Search for the cell housing the specified text and yield its [x, y] center coordinate. 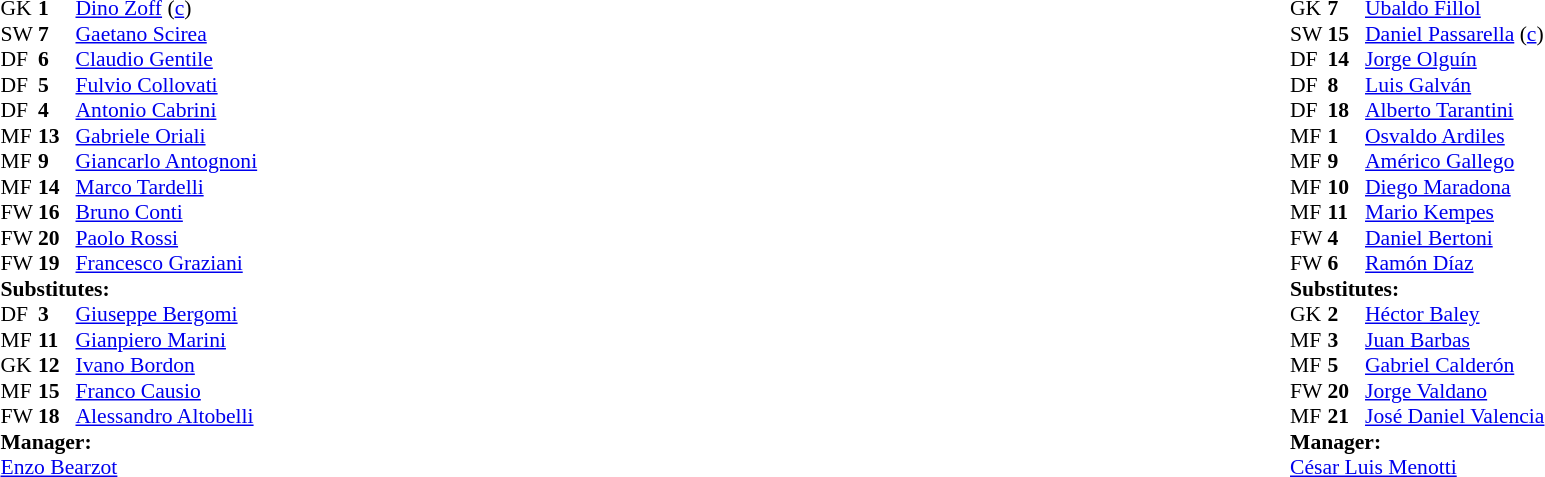
2 [1347, 315]
Claudio Gentile [167, 59]
Gabriel Calderón [1454, 365]
Marco Tardelli [167, 187]
Jorge Olguín [1454, 59]
Ramón Díaz [1454, 263]
Fulvio Collovati [167, 85]
Héctor Baley [1454, 315]
21 [1347, 417]
José Daniel Valencia [1454, 417]
12 [57, 365]
8 [1347, 85]
Alberto Tarantini [1454, 111]
Franco Causio [167, 391]
Giuseppe Bergomi [167, 315]
Daniel Bertoni [1454, 238]
Giancarlo Antognoni [167, 161]
Daniel Passarella (c) [1454, 34]
Antonio Cabrini [167, 111]
Juan Barbas [1454, 340]
1 [1347, 136]
Gaetano Scirea [167, 34]
Gianpiero Marini [167, 340]
Osvaldo Ardiles [1454, 136]
Alessandro Altobelli [167, 417]
Jorge Valdano [1454, 391]
10 [1347, 187]
Ivano Bordon [167, 365]
Luis Galván [1454, 85]
Gabriele Oriali [167, 136]
Paolo Rossi [167, 238]
16 [57, 213]
Francesco Graziani [167, 263]
19 [57, 263]
7 [57, 34]
13 [57, 136]
Diego Maradona [1454, 187]
Mario Kempes [1454, 213]
Américo Gallego [1454, 161]
Bruno Conti [167, 213]
